Search for the cell housing the specified text and yield its (X, Y) center coordinate. 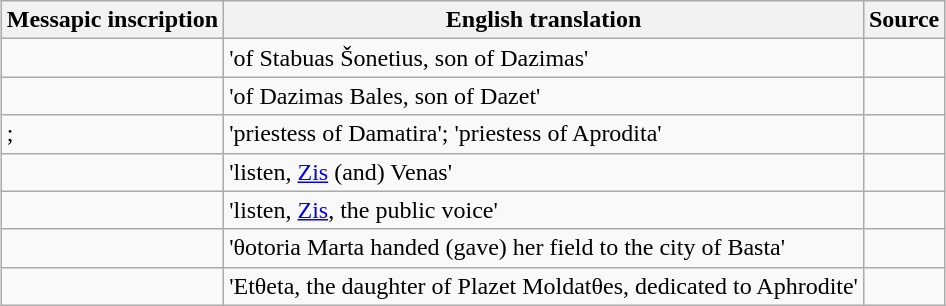
'of Stabuas Šonetius, son of Dazimas' (544, 58)
English translation (544, 20)
Source (904, 20)
'Etθeta, the daughter of Plazet Moldatθes, dedicated to Aphrodite' (544, 286)
'priestess of Damatira'; 'priestess of Aprodita' (544, 134)
Messapic inscription (112, 20)
'of Dazimas Bales, son of Dazet' (544, 96)
'listen, Zis (and) Venas' (544, 172)
'θotoria Marta handed (gave) her field to the city of Basta' (544, 248)
'listen, Zis, the public voice' (544, 210)
; (112, 134)
